Detect which cell encompasses the target text, then output its [X, Y] center coordinate. 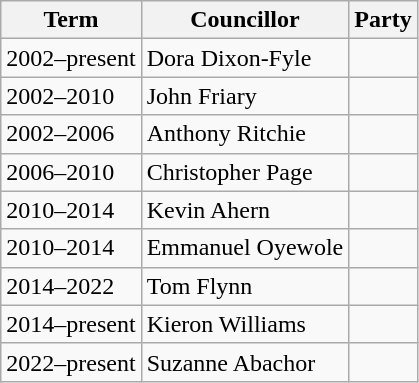
Christopher Page [245, 172]
2002–present [71, 58]
Party [383, 20]
Dora Dixon-Fyle [245, 58]
2002–2006 [71, 134]
Suzanne Abachor [245, 362]
2014–2022 [71, 286]
Anthony Ritchie [245, 134]
Kevin Ahern [245, 210]
Term [71, 20]
Councillor [245, 20]
Tom Flynn [245, 286]
2002–2010 [71, 96]
Emmanuel Oyewole [245, 248]
2014–present [71, 324]
2006–2010 [71, 172]
John Friary [245, 96]
2022–present [71, 362]
Kieron Williams [245, 324]
